Detect which cell encompasses the target text, then output its [X, Y] center coordinate. 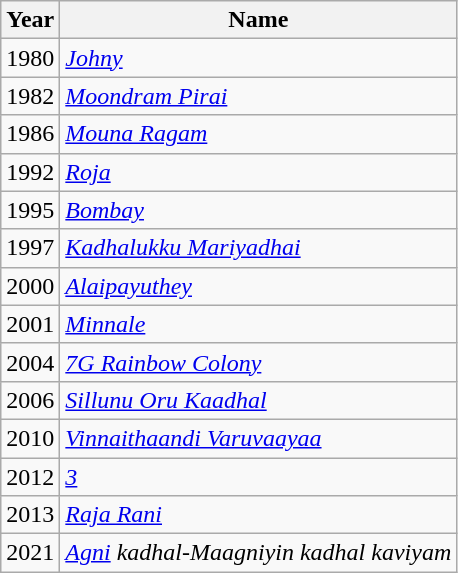
2001 [30, 324]
Name [258, 20]
2021 [30, 553]
Roja [258, 172]
1980 [30, 58]
Minnale [258, 324]
Vinnaithaandi Varuvaayaa [258, 438]
Mouna Ragam [258, 134]
Raja Rani [258, 515]
1982 [30, 96]
2000 [30, 286]
Bombay [258, 210]
Moondram Pirai [258, 96]
1986 [30, 134]
3 [258, 477]
2010 [30, 438]
2012 [30, 477]
1995 [30, 210]
1997 [30, 248]
Agni kadhal-Maagniyin kadhal kaviyam [258, 553]
2006 [30, 400]
2013 [30, 515]
Sillunu Oru Kaadhal [258, 400]
Johny [258, 58]
Kadhalukku Mariyadhai [258, 248]
2004 [30, 362]
Year [30, 20]
1992 [30, 172]
7G Rainbow Colony [258, 362]
Alaipayuthey [258, 286]
